Determine the [x, y] coordinate at the center of the cell enclosing the given text.  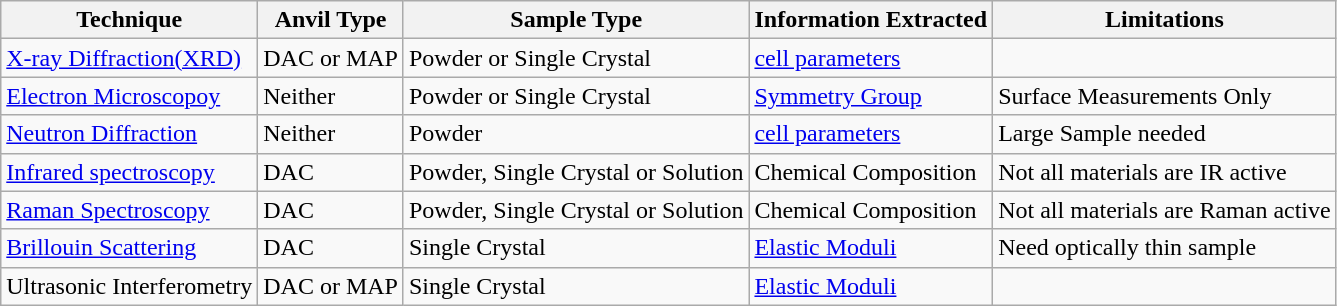
Need optically thin sample [1165, 248]
Not all materials are IR active [1165, 172]
Not all materials are Raman active [1165, 210]
Large Sample needed [1165, 134]
Symmetry Group [871, 96]
Raman Spectroscopy [130, 210]
Infrared spectroscopy [130, 172]
Anvil Type [331, 20]
Information Extracted [871, 20]
Neutron Diffraction [130, 134]
Ultrasonic Interferometry [130, 286]
Surface Measurements Only [1165, 96]
Brillouin Scattering [130, 248]
Technique [130, 20]
Electron Microscopoy [130, 96]
Powder [576, 134]
X-ray Diffraction(XRD) [130, 58]
Limitations [1165, 20]
Sample Type [576, 20]
